Pinpoint the cell where the given text exists, returning its (x, y) midpoint coordinate. 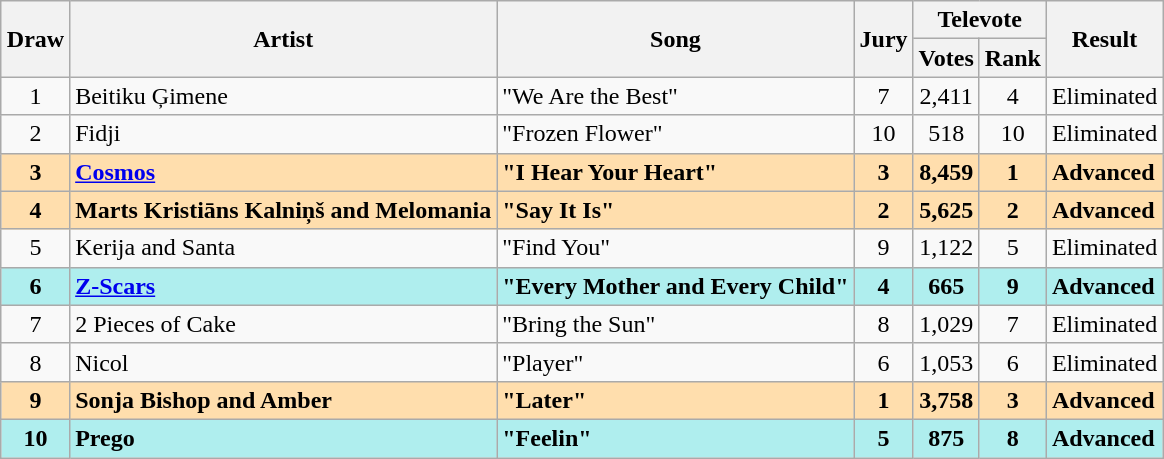
Prego (284, 438)
8,459 (946, 172)
Draw (35, 39)
Rank (1012, 58)
Artist (284, 39)
1,122 (946, 248)
Kerija and Santa (284, 248)
875 (946, 438)
Votes (946, 58)
Z-Scars (284, 286)
Sonja Bishop and Amber (284, 400)
Song (676, 39)
665 (946, 286)
"Every Mother and Every Child" (676, 286)
"Feelin" (676, 438)
Cosmos (284, 172)
2 Pieces of Cake (284, 324)
"Find You" (676, 248)
"Frozen Flower" (676, 134)
5,625 (946, 210)
2,411 (946, 96)
Televote (980, 20)
"We Are the Best" (676, 96)
518 (946, 134)
Nicol (284, 362)
"Player" (676, 362)
1,053 (946, 362)
Result (1104, 39)
Marts Kristiāns Kalniņš and Melomania (284, 210)
"Bring the Sun" (676, 324)
3,758 (946, 400)
"Later" (676, 400)
Jury (884, 39)
"I Hear Your Heart" (676, 172)
Fidji (284, 134)
"Say It Is" (676, 210)
Beitiku Ģimene (284, 96)
1,029 (946, 324)
